Output the [X, Y] coordinate of the center of the cell containing the given text.  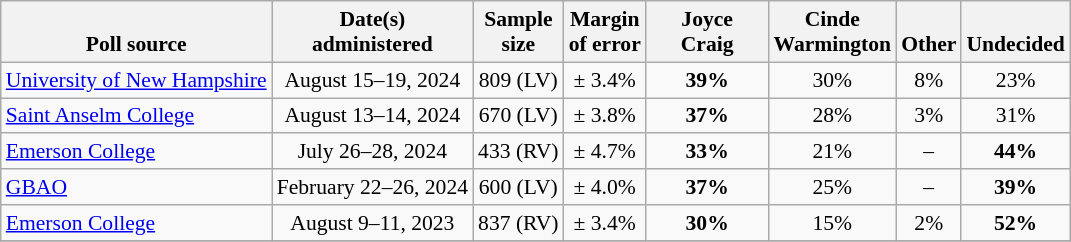
Samplesize [518, 32]
± 4.7% [605, 152]
600 (LV) [518, 187]
44% [1015, 152]
Undecided [1015, 32]
Saint Anselm College [136, 116]
3% [928, 116]
15% [832, 223]
± 4.0% [605, 187]
February 22–26, 2024 [372, 187]
Marginof error [605, 32]
August 9–11, 2023 [372, 223]
Poll source [136, 32]
670 (LV) [518, 116]
GBAO [136, 187]
25% [832, 187]
Date(s)administered [372, 32]
JoyceCraig [708, 32]
33% [708, 152]
809 (LV) [518, 80]
23% [1015, 80]
± 3.8% [605, 116]
21% [832, 152]
433 (RV) [518, 152]
CindeWarmington [832, 32]
2% [928, 223]
837 (RV) [518, 223]
August 13–14, 2024 [372, 116]
Other [928, 32]
28% [832, 116]
University of New Hampshire [136, 80]
31% [1015, 116]
8% [928, 80]
July 26–28, 2024 [372, 152]
August 15–19, 2024 [372, 80]
52% [1015, 223]
